Scan for the cell matching the given text and deliver its (x, y) coordinate at center. 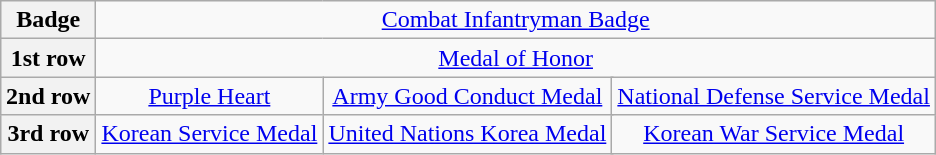
United Nations Korea Medal (468, 134)
Army Good Conduct Medal (468, 96)
National Defense Service Medal (774, 96)
3rd row (48, 134)
2nd row (48, 96)
Badge (48, 20)
Purple Heart (210, 96)
Medal of Honor (516, 58)
1st row (48, 58)
Korean Service Medal (210, 134)
Korean War Service Medal (774, 134)
Combat Infantryman Badge (516, 20)
